Determine the [x, y] coordinate at the center of the cell enclosing the given text.  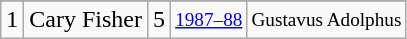
1 [12, 20]
Cary Fisher [86, 20]
Gustavus Adolphus [326, 20]
5 [160, 20]
1987–88 [209, 20]
